Output the (x, y) coordinate of the center of the cell containing the given text.  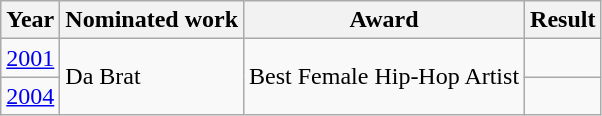
Nominated work (152, 20)
2004 (30, 96)
Award (384, 20)
Da Brat (152, 77)
2001 (30, 58)
Best Female Hip-Hop Artist (384, 77)
Year (30, 20)
Result (563, 20)
